Provide the (X, Y) coordinate of the cell's center where the given text is located.  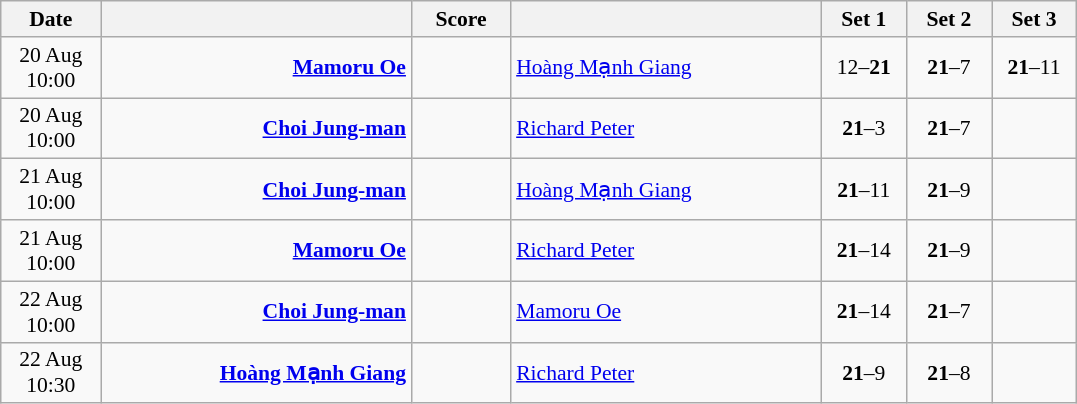
Set 1 (864, 19)
12–21 (864, 68)
Score (461, 19)
22 Aug10:00 (51, 312)
Date (51, 19)
21–8 (948, 372)
21–3 (864, 128)
22 Aug10:30 (51, 372)
Set 3 (1034, 19)
Set 2 (948, 19)
